Output the [X, Y] coordinate of the center of the cell containing the given text.  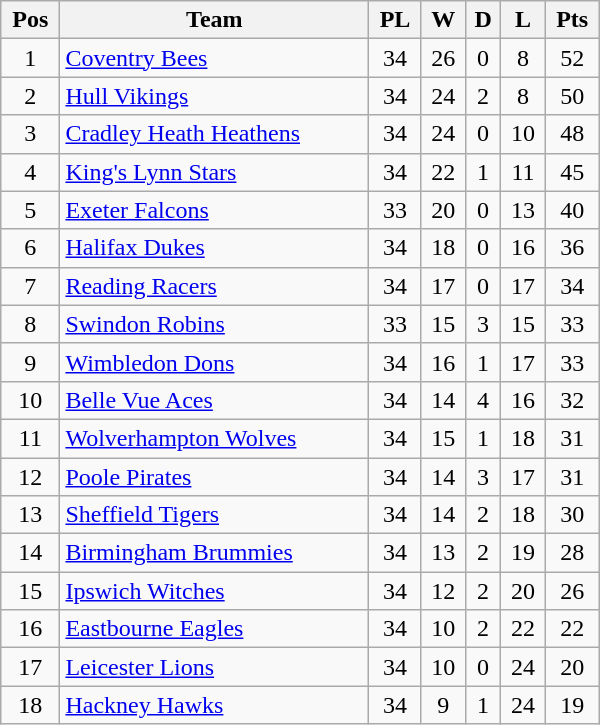
40 [572, 210]
Pts [572, 20]
King's Lynn Stars [214, 172]
Birmingham Brummies [214, 553]
Hackney Hawks [214, 705]
Belle Vue Aces [214, 400]
Hull Vikings [214, 96]
7 [30, 286]
Reading Racers [214, 286]
28 [572, 553]
Sheffield Tigers [214, 515]
52 [572, 58]
50 [572, 96]
Wimbledon Dons [214, 362]
Eastbourne Eagles [214, 629]
Exeter Falcons [214, 210]
Pos [30, 20]
Wolverhampton Wolves [214, 438]
Coventry Bees [214, 58]
45 [572, 172]
Ipswich Witches [214, 591]
Halifax Dukes [214, 248]
PL [395, 20]
Leicester Lions [214, 667]
Swindon Robins [214, 324]
6 [30, 248]
Cradley Heath Heathens [214, 134]
30 [572, 515]
L [523, 20]
Team [214, 20]
W [443, 20]
Poole Pirates [214, 477]
D [483, 20]
5 [30, 210]
48 [572, 134]
36 [572, 248]
32 [572, 400]
